Scan for the cell matching the given text and deliver its [X, Y] coordinate at center. 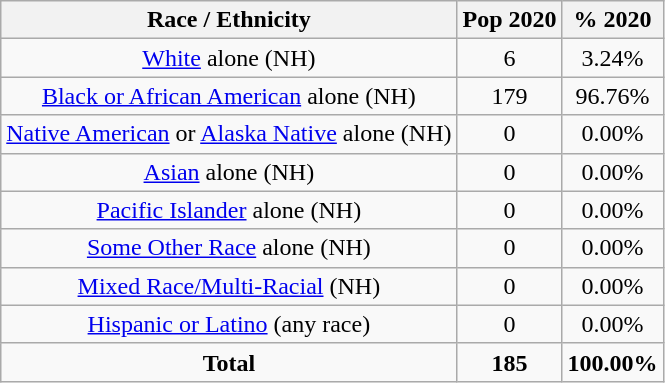
6 [510, 58]
96.76% [612, 96]
179 [510, 96]
Pop 2020 [510, 20]
Race / Ethnicity [229, 20]
Total [229, 362]
Some Other Race alone (NH) [229, 248]
Hispanic or Latino (any race) [229, 324]
Black or African American alone (NH) [229, 96]
Mixed Race/Multi-Racial (NH) [229, 286]
185 [510, 362]
White alone (NH) [229, 58]
Pacific Islander alone (NH) [229, 210]
3.24% [612, 58]
100.00% [612, 362]
% 2020 [612, 20]
Asian alone (NH) [229, 172]
Native American or Alaska Native alone (NH) [229, 134]
